Extract the (x, y) coordinate from the center of the cell holding the provided text.  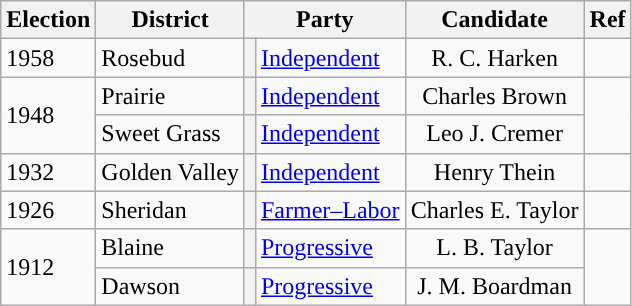
1926 (48, 210)
Candidate (494, 20)
Dawson (170, 286)
Golden Valley (170, 172)
L. B. Taylor (494, 248)
Prairie (170, 96)
Rosebud (170, 58)
Election (48, 20)
Sweet Grass (170, 134)
Sheridan (170, 210)
J. M. Boardman (494, 286)
R. C. Harken (494, 58)
Farmer–Labor (330, 210)
1932 (48, 172)
District (170, 20)
1958 (48, 58)
1948 (48, 115)
Henry Thein (494, 172)
Charles E. Taylor (494, 210)
Blaine (170, 248)
Leo J. Cremer (494, 134)
Charles Brown (494, 96)
Ref (608, 20)
1912 (48, 267)
Party (324, 20)
